Determine the (X, Y) coordinate at the center of the cell enclosing the given text.  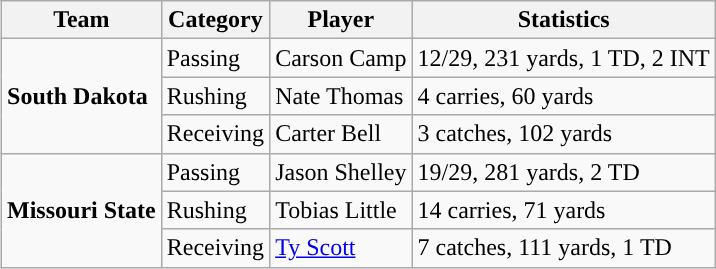
Statistics (564, 20)
Tobias Little (341, 210)
14 carries, 71 yards (564, 210)
12/29, 231 yards, 1 TD, 2 INT (564, 58)
3 catches, 102 yards (564, 134)
7 catches, 111 yards, 1 TD (564, 248)
Category (215, 20)
Carson Camp (341, 58)
4 carries, 60 yards (564, 96)
Player (341, 20)
Team (82, 20)
Nate Thomas (341, 96)
Carter Bell (341, 134)
South Dakota (82, 96)
Missouri State (82, 210)
Jason Shelley (341, 172)
19/29, 281 yards, 2 TD (564, 172)
Ty Scott (341, 248)
